Return the [x, y] coordinate for the center point of the cell that contains the specified text.  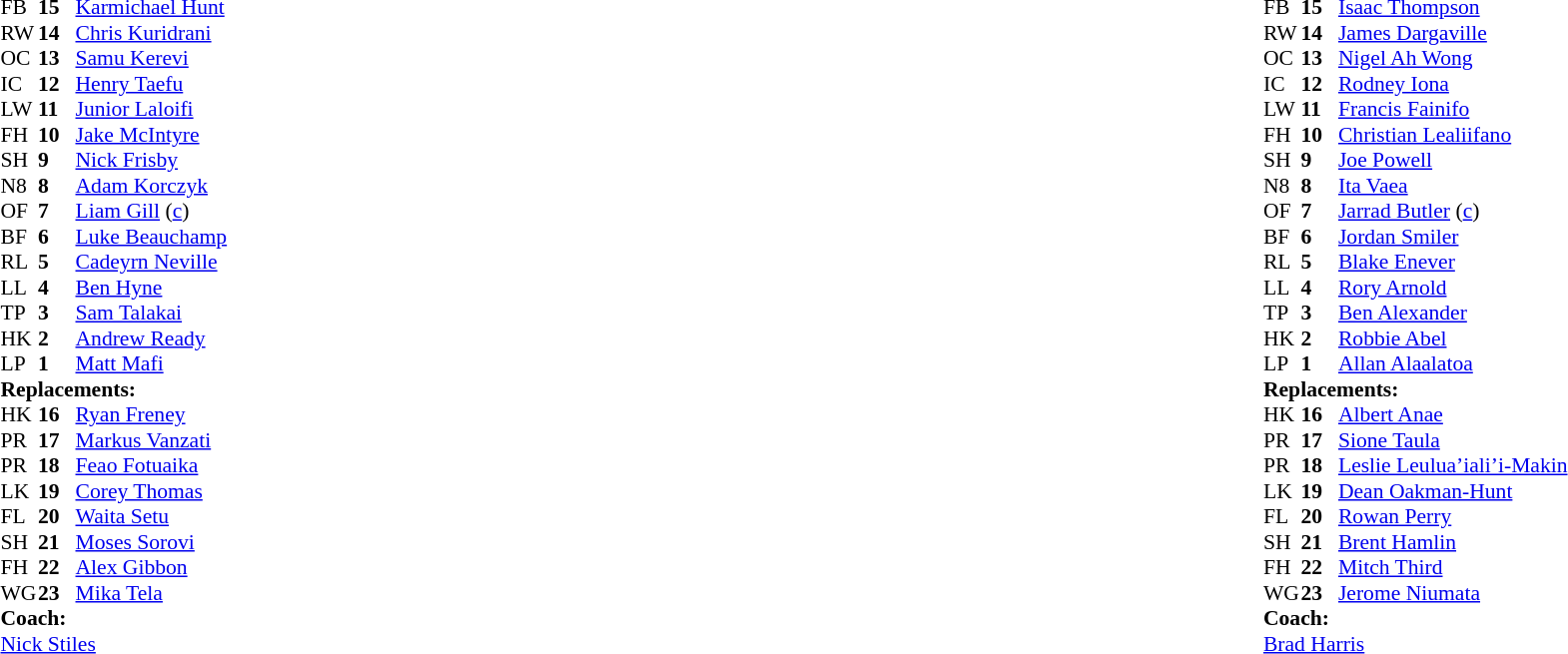
Chris Kuridrani [152, 33]
Junior Laloifi [152, 109]
Ita Vaea [1453, 186]
Albert Anae [1453, 414]
Jarrad Butler (c) [1453, 211]
Brent Hamlin [1453, 542]
Ben Alexander [1453, 313]
Allan Alaalatoa [1453, 364]
Sam Talakai [152, 313]
Alex Gibbon [152, 568]
Blake Enever [1453, 263]
Dean Oakman-Hunt [1453, 491]
Leslie Leulua’iali’i-Makin [1453, 466]
Liam Gill (c) [152, 211]
Nigel Ah Wong [1453, 59]
Francis Fainifo [1453, 109]
Sione Taula [1453, 440]
Henry Taefu [152, 84]
Rodney Iona [1453, 84]
Jordan Smiler [1453, 237]
Rowan Perry [1453, 516]
Markus Vanzati [152, 440]
Rory Arnold [1453, 288]
Jake McIntyre [152, 135]
Ryan Freney [152, 414]
Robbie Abel [1453, 338]
Feao Fotuaika [152, 466]
Ben Hyne [152, 288]
Adam Korczyk [152, 186]
Moses Sorovi [152, 542]
Matt Mafi [152, 364]
Nick Frisby [152, 161]
Waita Setu [152, 516]
Cadeyrn Neville [152, 263]
Luke Beauchamp [152, 237]
Mitch Third [1453, 568]
Christian Lealiifano [1453, 135]
James Dargaville [1453, 33]
Andrew Ready [152, 338]
Mika Tela [152, 593]
Joe Powell [1453, 161]
Samu Kerevi [152, 59]
Corey Thomas [152, 491]
Jerome Niumata [1453, 593]
